Find where the given text appears and provide that cell's center as (x, y) coordinate. 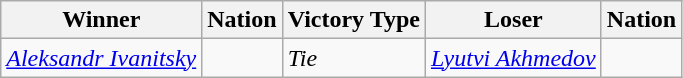
Tie (354, 58)
Victory Type (354, 20)
Loser (513, 20)
Lyutvi Akhmedov (513, 58)
Winner (102, 20)
Aleksandr Ivanitsky (102, 58)
